Provide the (x, y) coordinate of the cell's center where the given text is located.  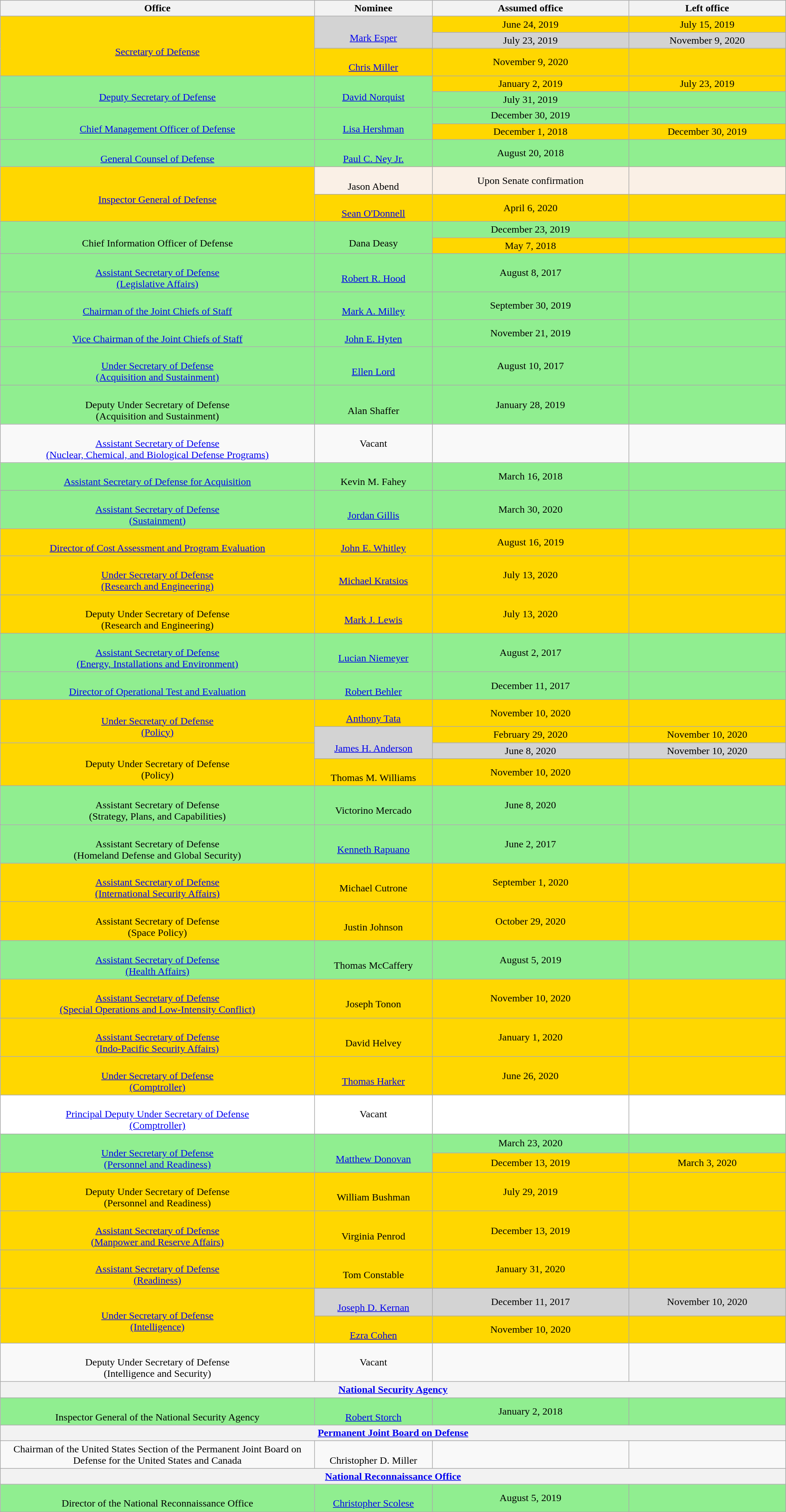
Jason Abend (374, 181)
Assistant Secretary of Defense(Sustainment) (157, 509)
Lisa Hershman (374, 123)
Deputy Under Secretary of Defense(Policy) (157, 764)
Office (157, 8)
Virginia Penrod (374, 1230)
Vice Chairman of the Joint Chiefs of Staff (157, 333)
National Reconnaissance Office (393, 1476)
March 30, 2020 (531, 509)
Matthew Donovan (374, 1153)
Chief Information Officer of Defense (157, 237)
Joseph D. Kernan (374, 1302)
Christopher Scolese (374, 1498)
Assistant Secretary of Defense(Manpower and Reserve Affairs) (157, 1230)
Chris Miller (374, 62)
Deputy Under Secretary of Defense(Acquisition and Sustainment) (157, 405)
Left office (707, 8)
August 20, 2018 (531, 153)
Mark A. Milley (374, 306)
Thomas McCaffery (374, 960)
Deputy Under Secretary of Defense(Research and Engineering) (157, 614)
July 29, 2019 (531, 1192)
August 2, 2017 (531, 652)
March 23, 2020 (531, 1143)
June 24, 2019 (531, 24)
Assistant Secretary of Defense(Health Affairs) (157, 960)
Nominee (374, 8)
Assistant Secretary of Defense(Energy, Installations and Environment) (157, 652)
Secretary of Defense (157, 46)
Mark J. Lewis (374, 614)
Alan Shaffer (374, 405)
Assistant Secretary of Defense(Space Policy) (157, 921)
Chairman of the Joint Chiefs of Staff (157, 306)
Anthony Tata (374, 713)
Dana Deasy (374, 237)
John E. Whitley (374, 542)
Permanent Joint Board on Defense (393, 1433)
David Norquist (374, 92)
Chief Management Officer of Defense (157, 123)
Director of the National Reconnaissance Office (157, 1498)
Assistant Secretary of Defense for Acquisition (157, 476)
Paul C. Ney Jr. (374, 153)
August 10, 2017 (531, 366)
Assistant Secretary of Defense(Special Operations and Low-Intensity Conflict) (157, 998)
Sean O'Donnell (374, 207)
Under Secretary of Defense(Policy) (157, 721)
Deputy Secretary of Defense (157, 92)
Assumed office (531, 8)
Assistant Secretary of Defense(Strategy, Plans, and Capabilities) (157, 805)
Under Secretary of Defense(Comptroller) (157, 1076)
National Security Agency (393, 1390)
Robert Behler (374, 685)
July 31, 2019 (531, 100)
Assistant Secretary of Defense(Legislative Affairs) (157, 273)
January 1, 2020 (531, 1037)
Under Secretary of Defense(Research and Engineering) (157, 575)
Michael Cutrone (374, 883)
Ezra Cohen (374, 1329)
January 28, 2019 (531, 405)
Director of Cost Assessment and Program Evaluation (157, 542)
Lucian Niemeyer (374, 652)
June 26, 2020 (531, 1076)
December 1, 2018 (531, 131)
February 29, 2020 (531, 734)
January 2, 2019 (531, 84)
Director of Operational Test and Evaluation (157, 685)
Assistant Secretary of Defense(Readiness) (157, 1269)
Assistant Secretary of Defense(Homeland Defense and Global Security) (157, 844)
Joseph Tonon (374, 998)
General Counsel of Defense (157, 153)
Inspector General of the National Security Agency (157, 1412)
Mark Esper (374, 32)
Assistant Secretary of Defense(Nuclear, Chemical, and Biological Defense Programs) (157, 443)
James H. Anderson (374, 742)
Robert R. Hood (374, 273)
December 23, 2019 (531, 229)
Assistant Secretary of Defense(Indo-Pacific Security Affairs) (157, 1037)
June 2, 2017 (531, 844)
Jordan Gillis (374, 509)
Under Secretary of Defense(Intelligence) (157, 1315)
David Helvey (374, 1037)
August 16, 2019 (531, 542)
November 21, 2019 (531, 333)
October 29, 2020 (531, 921)
April 6, 2020 (531, 207)
Michael Kratsios (374, 575)
Chairman of the United States Section of the Permanent Joint Board on Defense for the United States and Canada (157, 1454)
January 2, 2018 (531, 1412)
August 8, 2017 (531, 273)
September 30, 2019 (531, 306)
March 16, 2018 (531, 476)
Upon Senate confirmation (531, 181)
John E. Hyten (374, 333)
Robert Storch (374, 1412)
Deputy Under Secretary of Defense(Personnel and Readiness) (157, 1192)
January 31, 2020 (531, 1269)
Kevin M. Fahey (374, 476)
May 7, 2018 (531, 246)
Under Secretary of Defense(Personnel and Readiness) (157, 1153)
Principal Deputy Under Secretary of Defense(Comptroller) (157, 1114)
Christopher D. Miller (374, 1454)
July 15, 2019 (707, 24)
March 3, 2020 (707, 1163)
Under Secretary of Defense(Acquisition and Sustainment) (157, 366)
Tom Constable (374, 1269)
Inspector General of Defense (157, 194)
Thomas Harker (374, 1076)
Deputy Under Secretary of Defense(Intelligence and Security) (157, 1363)
Kenneth Rapuano (374, 844)
William Bushman (374, 1192)
Thomas M. Williams (374, 773)
Justin Johnson (374, 921)
Ellen Lord (374, 366)
September 1, 2020 (531, 883)
Victorino Mercado (374, 805)
Assistant Secretary of Defense(International Security Affairs) (157, 883)
